Search for the cell housing the specified text and yield its [X, Y] center coordinate. 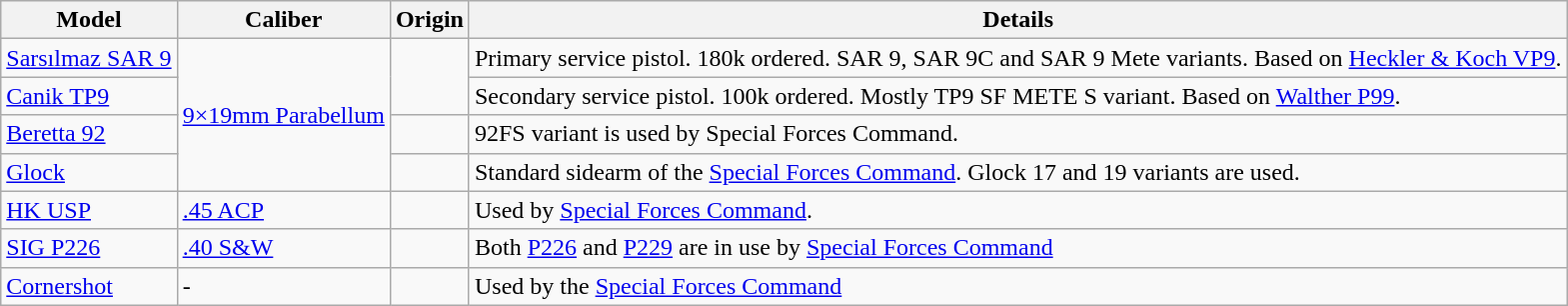
Cornershot [89, 286]
Glock [89, 172]
SIG P226 [89, 248]
Standard sidearm of the Special Forces Command. Glock 17 and 19 variants are used. [1017, 172]
Primary service pistol. 180k ordered. SAR 9, SAR 9C and SAR 9 Mete variants. Based on Heckler & Koch VP9. [1017, 58]
Canik TP9 [89, 96]
.40 S&W [284, 248]
- [284, 286]
Details [1017, 20]
Sarsılmaz SAR 9 [89, 58]
Beretta 92 [89, 134]
Both P226 and P229 are in use by Special Forces Command [1017, 248]
Used by the Special Forces Command [1017, 286]
92FS variant is used by Special Forces Command. [1017, 134]
Caliber [284, 20]
Used by Special Forces Command. [1017, 210]
Origin [430, 20]
9×19mm Parabellum [284, 115]
Secondary service pistol. 100k ordered. Mostly TP9 SF METE S variant. Based on Walther P99. [1017, 96]
.45 ACP [284, 210]
HK USP [89, 210]
Model [89, 20]
